From the cell containing the given text, extract its center point as (X, Y) coordinate. 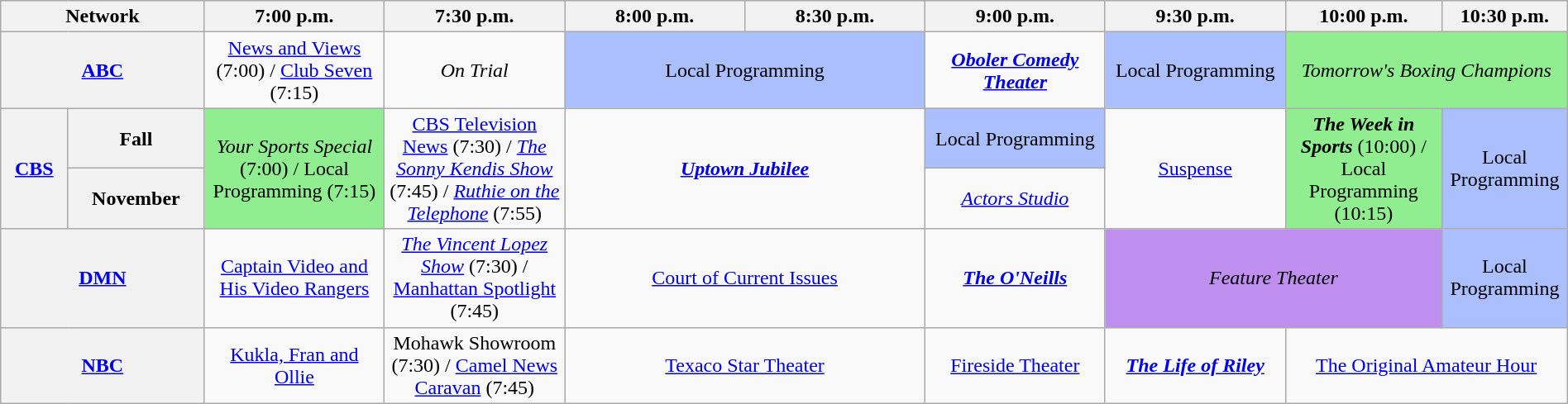
The Week in Sports (10:00) / Local Programming (10:15) (1363, 169)
7:30 p.m. (475, 17)
Actors Studio (1015, 198)
10:00 p.m. (1363, 17)
Your Sports Special (7:00) / Local Programming (7:15) (294, 169)
November (136, 198)
Mohawk Showroom (7:30) / Camel News Caravan (7:45) (475, 365)
Fireside Theater (1015, 365)
9:30 p.m. (1195, 17)
Fall (136, 139)
Network (103, 17)
The Life of Riley (1195, 365)
Oboler Comedy Theater (1015, 70)
Kukla, Fran and Ollie (294, 365)
Suspense (1195, 169)
9:00 p.m. (1015, 17)
ABC (103, 70)
Texaco Star Theater (745, 365)
CBS (35, 169)
Captain Video and His Video Rangers (294, 278)
On Trial (475, 70)
The Vincent Lopez Show (7:30) / Manhattan Spotlight (7:45) (475, 278)
The Original Amateur Hour (1426, 365)
Uptown Jubilee (745, 169)
8:30 p.m. (835, 17)
10:30 p.m. (1505, 17)
Feature Theater (1274, 278)
Court of Current Issues (745, 278)
DMN (103, 278)
The O'Neills (1015, 278)
7:00 p.m. (294, 17)
NBC (103, 365)
News and Views (7:00) / Club Seven (7:15) (294, 70)
8:00 p.m. (655, 17)
CBS Television News (7:30) / The Sonny Kendis Show (7:45) / Ruthie on the Telephone (7:55) (475, 169)
Tomorrow's Boxing Champions (1426, 70)
